Locate the cell with the specified text and output its [X, Y] center coordinate. 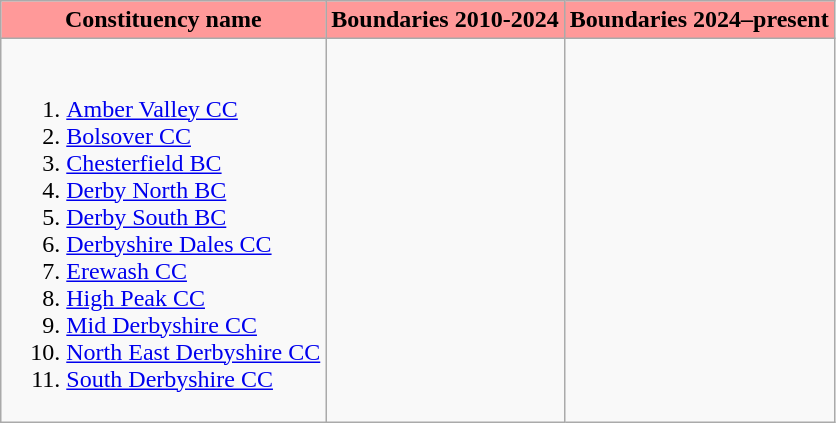
Boundaries 2010-2024 [445, 20]
Boundaries 2024–present [699, 20]
Constituency name [164, 20]
